Identify which cell holds the provided text, then report its (X, Y) central coordinate. 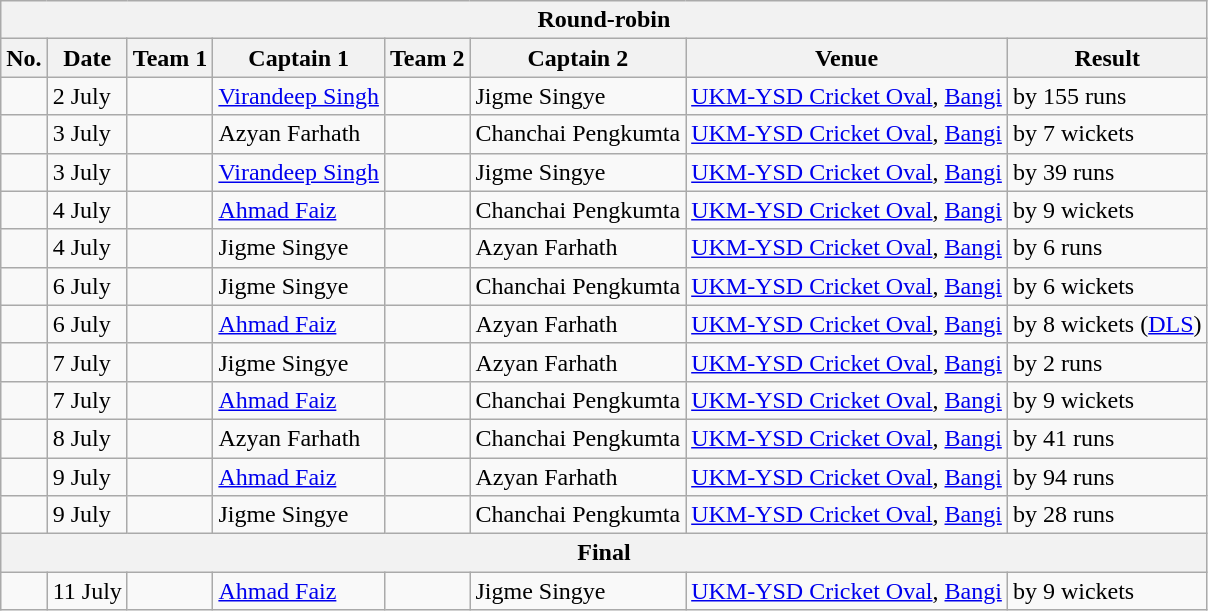
2 July (87, 96)
Result (1107, 58)
Captain 2 (578, 58)
by 6 wickets (1107, 286)
by 155 runs (1107, 96)
Final (604, 553)
11 July (87, 591)
Team 1 (170, 58)
by 39 runs (1107, 172)
Date (87, 58)
by 6 runs (1107, 248)
Team 2 (427, 58)
by 8 wickets (DLS) (1107, 324)
8 July (87, 438)
by 41 runs (1107, 438)
by 94 runs (1107, 477)
by 28 runs (1107, 515)
No. (24, 58)
Captain 1 (299, 58)
by 2 runs (1107, 362)
by 7 wickets (1107, 134)
Venue (847, 58)
Round-robin (604, 20)
